Pinpoint the cell where the given text exists, returning its (x, y) midpoint coordinate. 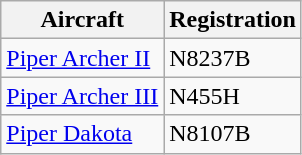
N455H (233, 96)
Piper Dakota (82, 134)
Piper Archer II (82, 58)
Registration (233, 20)
N8107B (233, 134)
N8237B (233, 58)
Piper Archer III (82, 96)
Aircraft (82, 20)
